Provide the [x, y] coordinate of the cell's center where the given text is located.  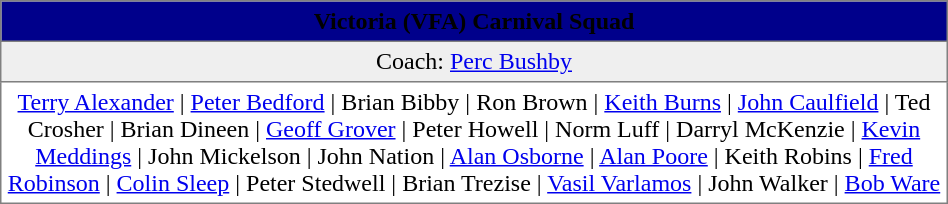
Victoria (VFA) Carnival Squad [474, 21]
Coach: Perc Bushby [474, 61]
